From the cell containing the given text, extract its center point as [X, Y] coordinate. 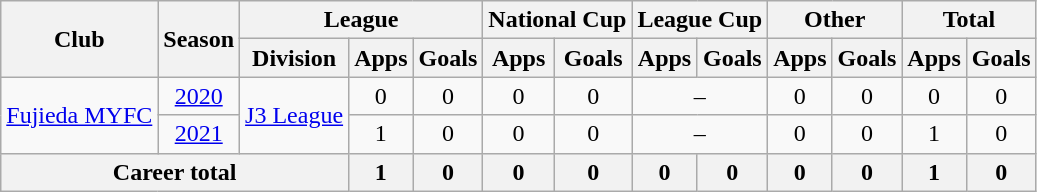
Career total [175, 172]
2021 [199, 134]
Other [835, 20]
National Cup [558, 20]
J3 League [294, 115]
Season [199, 39]
Fujieda MYFC [80, 115]
2020 [199, 96]
League Cup [700, 20]
Club [80, 39]
Total [969, 20]
Division [294, 58]
League [362, 20]
